Detect which cell encompasses the target text, then output its (X, Y) center coordinate. 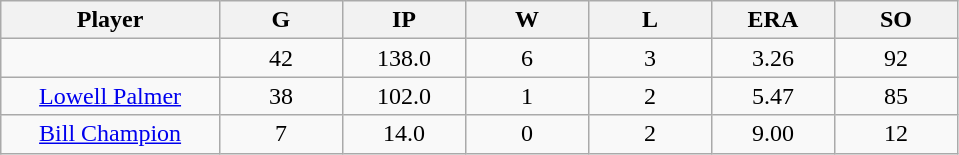
ERA (772, 20)
0 (526, 134)
14.0 (404, 134)
6 (526, 58)
42 (280, 58)
92 (896, 58)
L (650, 20)
9.00 (772, 134)
38 (280, 96)
3.26 (772, 58)
5.47 (772, 96)
IP (404, 20)
Player (110, 20)
Lowell Palmer (110, 96)
102.0 (404, 96)
1 (526, 96)
W (526, 20)
SO (896, 20)
12 (896, 134)
Bill Champion (110, 134)
138.0 (404, 58)
85 (896, 96)
G (280, 20)
7 (280, 134)
3 (650, 58)
